Search for the cell housing the specified text and yield its [x, y] center coordinate. 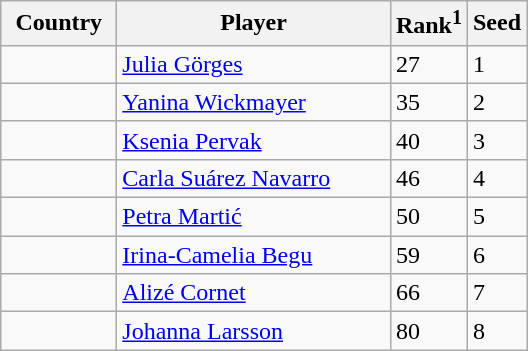
6 [496, 255]
59 [428, 255]
Irina-Camelia Begu [254, 255]
66 [428, 293]
50 [428, 217]
Petra Martić [254, 217]
1 [496, 64]
2 [496, 102]
Rank1 [428, 24]
Seed [496, 24]
40 [428, 140]
27 [428, 64]
Player [254, 24]
Ksenia Pervak [254, 140]
5 [496, 217]
Alizé Cornet [254, 293]
Johanna Larsson [254, 331]
Julia Görges [254, 64]
7 [496, 293]
Country [59, 24]
35 [428, 102]
46 [428, 178]
3 [496, 140]
Carla Suárez Navarro [254, 178]
Yanina Wickmayer [254, 102]
4 [496, 178]
80 [428, 331]
8 [496, 331]
